Find where the given text appears and provide that cell's center as (x, y) coordinate. 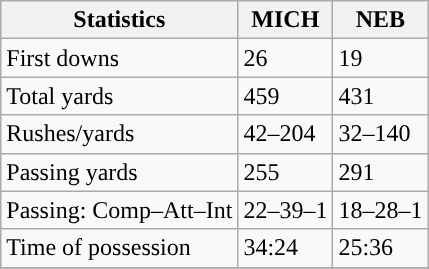
255 (286, 172)
32–140 (380, 134)
34:24 (286, 248)
Passing yards (120, 172)
Total yards (120, 96)
431 (380, 96)
First downs (120, 58)
18–28–1 (380, 210)
NEB (380, 20)
459 (286, 96)
Passing: Comp–Att–Int (120, 210)
19 (380, 58)
22–39–1 (286, 210)
Time of possession (120, 248)
MICH (286, 20)
Rushes/yards (120, 134)
42–204 (286, 134)
26 (286, 58)
291 (380, 172)
Statistics (120, 20)
25:36 (380, 248)
